Return [x, y] of the center of cell containing provided text 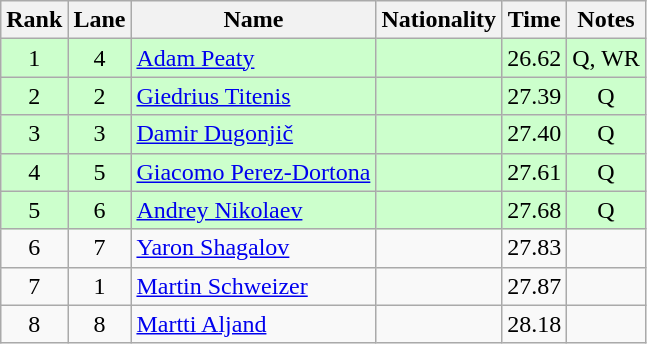
27.40 [534, 134]
Giedrius Titenis [254, 96]
Damir Dugonjič [254, 134]
Nationality [439, 20]
27.83 [534, 248]
Andrey Nikolaev [254, 210]
Lane [100, 20]
Martti Aljand [254, 324]
Adam Peaty [254, 58]
Yaron Shagalov [254, 248]
27.61 [534, 172]
27.68 [534, 210]
27.39 [534, 96]
Rank [34, 20]
27.87 [534, 286]
Q, WR [606, 58]
Name [254, 20]
Martin Schweizer [254, 286]
Notes [606, 20]
Time [534, 20]
Giacomo Perez-Dortona [254, 172]
28.18 [534, 324]
26.62 [534, 58]
